Find where the given text appears and provide that cell's center as [x, y] coordinate. 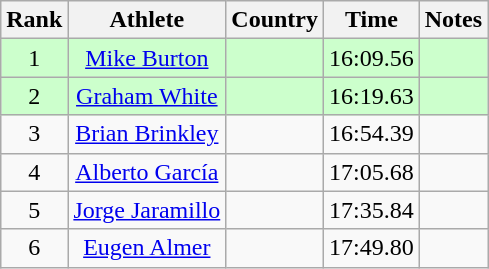
3 [34, 134]
16:54.39 [372, 134]
Country [275, 20]
17:05.68 [372, 172]
Mike Burton [147, 58]
16:19.63 [372, 96]
4 [34, 172]
2 [34, 96]
16:09.56 [372, 58]
17:49.80 [372, 248]
Time [372, 20]
Eugen Almer [147, 248]
5 [34, 210]
Notes [453, 20]
Jorge Jaramillo [147, 210]
Graham White [147, 96]
6 [34, 248]
Alberto García [147, 172]
1 [34, 58]
17:35.84 [372, 210]
Brian Brinkley [147, 134]
Athlete [147, 20]
Rank [34, 20]
